Find where the given text appears and provide that cell's center as (x, y) coordinate. 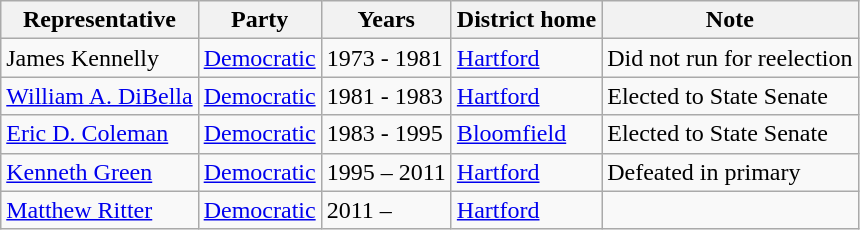
1973 - 1981 (386, 58)
James Kennelly (100, 58)
2011 – (386, 210)
Eric D. Coleman (100, 134)
1983 - 1995 (386, 134)
Party (260, 20)
Defeated in primary (730, 172)
Representative (100, 20)
1981 - 1983 (386, 96)
William A. DiBella (100, 96)
Kenneth Green (100, 172)
Years (386, 20)
Matthew Ritter (100, 210)
District home (526, 20)
Did not run for reelection (730, 58)
Bloomfield (526, 134)
1995 – 2011 (386, 172)
Note (730, 20)
